Pinpoint the cell where the given text exists, returning its (x, y) midpoint coordinate. 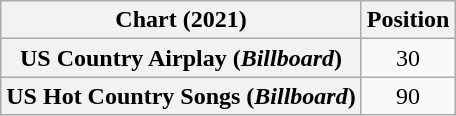
US Country Airplay (Billboard) (181, 58)
Position (408, 20)
90 (408, 96)
Chart (2021) (181, 20)
30 (408, 58)
US Hot Country Songs (Billboard) (181, 96)
